Return the [X, Y] coordinate for the center point of the cell that contains the specified text.  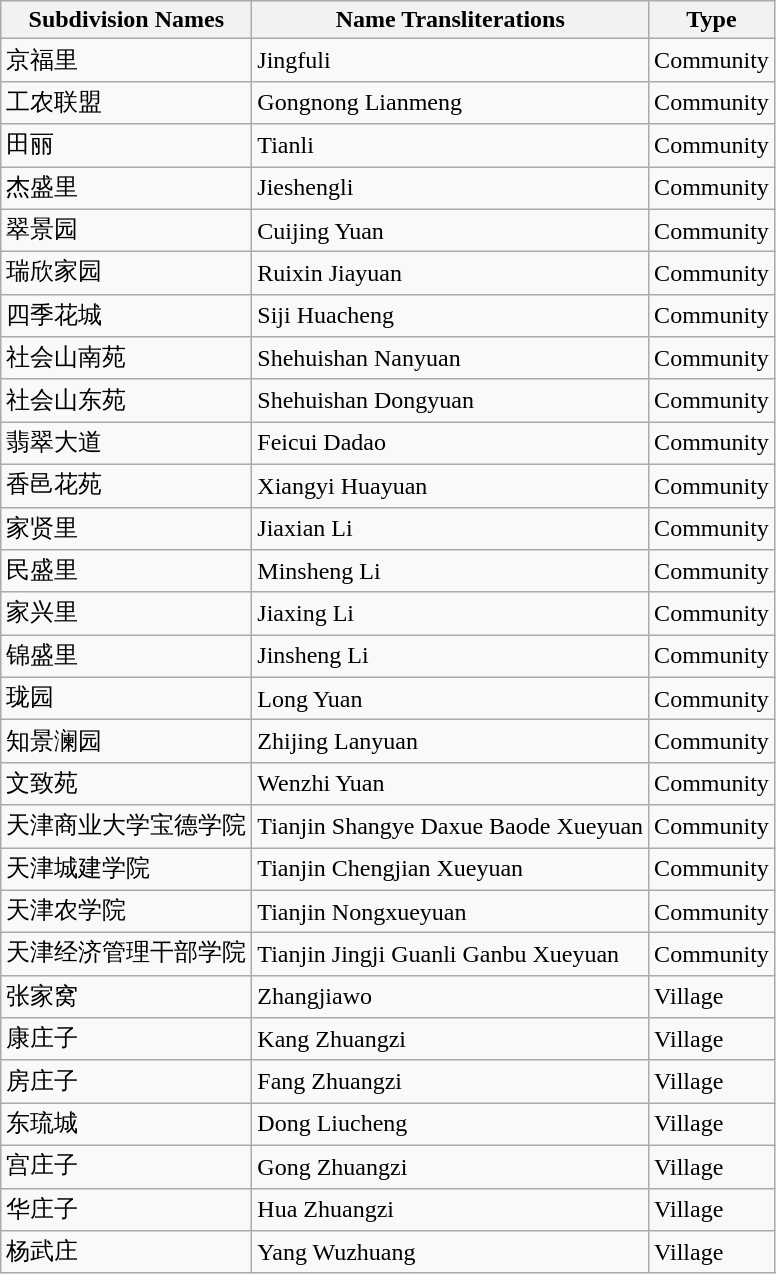
Subdivision Names [126, 20]
香邑花苑 [126, 486]
Jiaxing Li [450, 614]
Feicui Dadao [450, 444]
Zhijing Lanyuan [450, 742]
Long Yuan [450, 698]
Jinsheng Li [450, 656]
Fang Zhuangzi [450, 1082]
京福里 [126, 60]
杰盛里 [126, 188]
Dong Liucheng [450, 1124]
四季花城 [126, 316]
工农联盟 [126, 102]
Gongnong Lianmeng [450, 102]
Shehuishan Dongyuan [450, 400]
Tianjin Jingji Guanli Ganbu Xueyuan [450, 954]
宫庄子 [126, 1166]
社会山东苑 [126, 400]
天津商业大学宝德学院 [126, 826]
Xiangyi Huayuan [450, 486]
Yang Wuzhuang [450, 1252]
Tianjin Shangye Daxue Baode Xueyuan [450, 826]
Shehuishan Nanyuan [450, 358]
知景澜园 [126, 742]
天津农学院 [126, 912]
Gong Zhuangzi [450, 1166]
房庄子 [126, 1082]
瑞欣家园 [126, 274]
Jiaxian Li [450, 528]
Jingfuli [450, 60]
田丽 [126, 146]
家贤里 [126, 528]
Name Transliterations [450, 20]
锦盛里 [126, 656]
Wenzhi Yuan [450, 784]
Kang Zhuangzi [450, 1040]
华庄子 [126, 1210]
Tianli [450, 146]
家兴里 [126, 614]
天津经济管理干部学院 [126, 954]
张家窝 [126, 996]
康庄子 [126, 1040]
社会山南苑 [126, 358]
Minsheng Li [450, 572]
文致苑 [126, 784]
东琉城 [126, 1124]
民盛里 [126, 572]
杨武庄 [126, 1252]
Zhangjiawo [450, 996]
Jieshengli [450, 188]
Type [712, 20]
珑园 [126, 698]
Ruixin Jiayuan [450, 274]
Tianjin Chengjian Xueyuan [450, 870]
翡翠大道 [126, 444]
Siji Huacheng [450, 316]
Tianjin Nongxueyuan [450, 912]
翠景园 [126, 230]
天津城建学院 [126, 870]
Hua Zhuangzi [450, 1210]
Cuijing Yuan [450, 230]
